Extract the [X, Y] coordinate from the center of the cell holding the provided text.  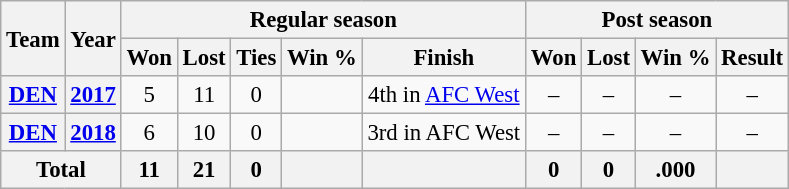
10 [204, 133]
Result [752, 58]
2017 [93, 95]
Team [33, 38]
6 [149, 133]
21 [204, 170]
4th in AFC West [444, 95]
2018 [93, 133]
Finish [444, 58]
.000 [675, 170]
Post season [656, 20]
Ties [256, 58]
Year [93, 38]
5 [149, 95]
Regular season [323, 20]
3rd in AFC West [444, 133]
Total [61, 170]
